Detect which cell encompasses the target text, then output its [X, Y] center coordinate. 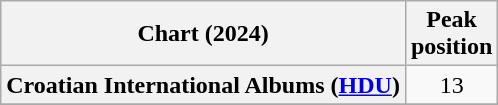
Chart (2024) [204, 34]
13 [451, 85]
Croatian International Albums (HDU) [204, 85]
Peakposition [451, 34]
